Identify which cell holds the provided text, then report its [X, Y] central coordinate. 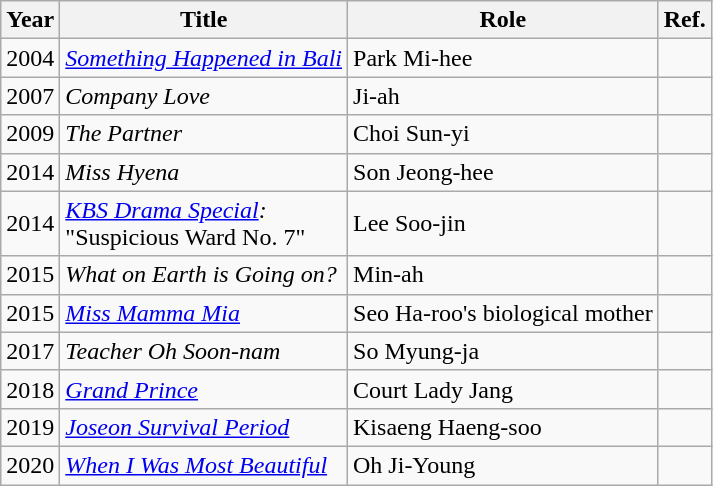
2019 [30, 427]
2017 [30, 351]
Title [204, 20]
Min-ah [504, 275]
Park Mi-hee [504, 58]
Miss Hyena [204, 172]
Kisaeng Haeng-soo [504, 427]
The Partner [204, 134]
Something Happened in Bali [204, 58]
Teacher Oh Soon-nam [204, 351]
Lee Soo-jin [504, 224]
Grand Prince [204, 389]
2007 [30, 96]
Seo Ha-roo's biological mother [504, 313]
2018 [30, 389]
Oh Ji-Young [504, 465]
KBS Drama Special:"Suspicious Ward No. 7" [204, 224]
Son Jeong-hee [504, 172]
What on Earth is Going on? [204, 275]
2020 [30, 465]
Ref. [684, 20]
Choi Sun-yi [504, 134]
So Myung-ja [504, 351]
When I Was Most Beautiful [204, 465]
Court Lady Jang [504, 389]
Role [504, 20]
Ji-ah [504, 96]
2004 [30, 58]
Company Love [204, 96]
Miss Mamma Mia [204, 313]
Joseon Survival Period [204, 427]
2009 [30, 134]
Year [30, 20]
